Extract the [X, Y] coordinate from the center of the cell holding the provided text.  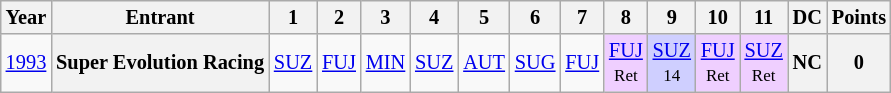
SUZRet [764, 63]
Entrant [160, 17]
5 [484, 17]
SUZ14 [672, 63]
Points [859, 17]
1 [293, 17]
Year [26, 17]
9 [672, 17]
1993 [26, 63]
11 [764, 17]
Super Evolution Racing [160, 63]
10 [718, 17]
AUT [484, 63]
DC [808, 17]
SUG [535, 63]
7 [582, 17]
6 [535, 17]
2 [339, 17]
8 [626, 17]
3 [386, 17]
NC [808, 63]
0 [859, 63]
4 [434, 17]
MIN [386, 63]
